Return (X, Y) of the center of cell containing provided text 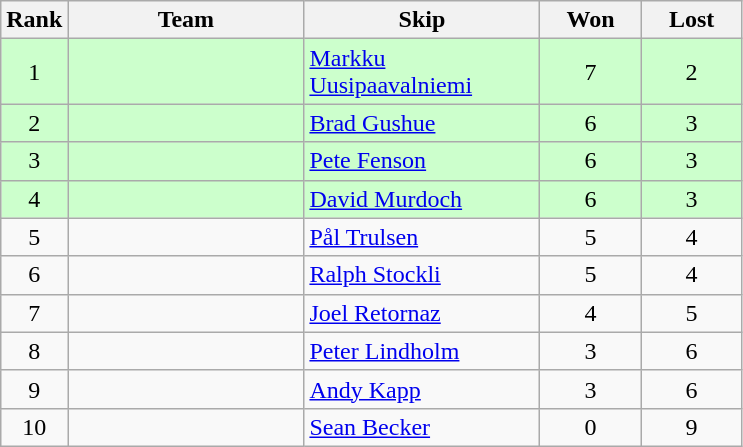
Sean Becker (422, 427)
8 (34, 351)
Peter Lindholm (422, 351)
Andy Kapp (422, 389)
1 (34, 72)
0 (590, 427)
David Murdoch (422, 199)
Skip (422, 20)
Pete Fenson (422, 161)
Ralph Stockli (422, 275)
Won (590, 20)
10 (34, 427)
Joel Retornaz (422, 313)
Pål Trulsen (422, 237)
Team (186, 20)
Brad Gushue (422, 123)
Markku Uusipaavalniemi (422, 72)
Rank (34, 20)
Lost (692, 20)
